Identify which cell holds the provided text, then report its [x, y] central coordinate. 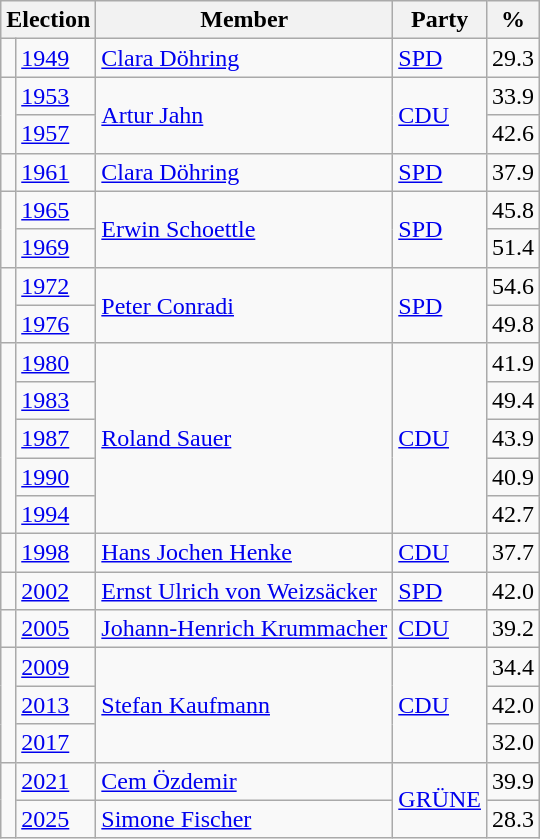
32.0 [512, 743]
Member [244, 20]
42.6 [512, 134]
2009 [56, 667]
34.4 [512, 667]
Erwin Schoettle [244, 229]
GRÜNE [440, 800]
1990 [56, 477]
37.9 [512, 172]
Party [440, 20]
39.9 [512, 781]
1976 [56, 324]
1972 [56, 286]
49.4 [512, 400]
43.9 [512, 438]
1953 [56, 96]
Artur Jahn [244, 115]
54.6 [512, 286]
45.8 [512, 210]
42.7 [512, 515]
41.9 [512, 362]
33.9 [512, 96]
1983 [56, 400]
1957 [56, 134]
51.4 [512, 248]
Roland Sauer [244, 438]
37.7 [512, 553]
1987 [56, 438]
28.3 [512, 819]
1980 [56, 362]
2013 [56, 705]
Cem Özdemir [244, 781]
Hans Jochen Henke [244, 553]
Election [48, 20]
Johann-Henrich Krummacher [244, 629]
49.8 [512, 324]
1969 [56, 248]
29.3 [512, 58]
% [512, 20]
Stefan Kaufmann [244, 705]
2002 [56, 591]
Simone Fischer [244, 819]
2005 [56, 629]
Peter Conradi [244, 305]
1949 [56, 58]
39.2 [512, 629]
40.9 [512, 477]
Ernst Ulrich von Weizsäcker [244, 591]
2021 [56, 781]
1998 [56, 553]
2017 [56, 743]
1965 [56, 210]
1961 [56, 172]
2025 [56, 819]
1994 [56, 515]
